Identify which cell holds the provided text, then report its [X, Y] central coordinate. 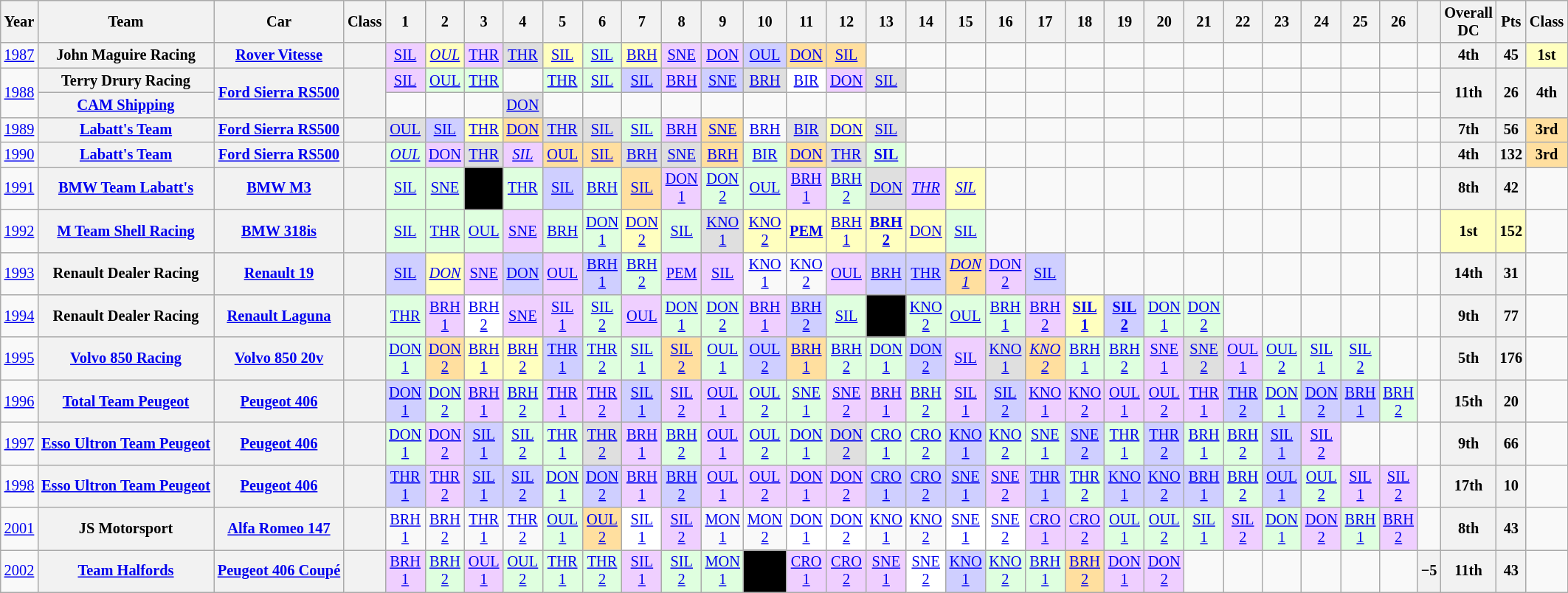
21 [1204, 21]
John Maguire Racing [125, 55]
1992 [19, 231]
11 [806, 21]
16 [1005, 21]
132 [1511, 155]
9 [723, 21]
CAM Shipping [125, 105]
45 [1511, 55]
3 [484, 21]
1996 [19, 401]
25 [1361, 21]
5th [1468, 358]
MON2 [764, 529]
BMW Team Labatt's [125, 188]
Renault Laguna [279, 316]
1997 [19, 443]
Volvo 850 20v [279, 358]
176 [1511, 358]
23 [1282, 21]
Team [125, 21]
15th [1468, 401]
17 [1045, 21]
2001 [19, 529]
12 [846, 21]
Terry Drury Racing [125, 80]
Pts [1511, 21]
JS Motorsport [125, 529]
Total Team Peugeot [125, 401]
Peugeot 406 Coupé [279, 571]
2 [445, 21]
17th [1468, 486]
Car [279, 21]
4 [522, 21]
7th [1468, 130]
77 [1511, 316]
152 [1511, 231]
13 [886, 21]
Year [19, 21]
1995 [19, 358]
1990 [19, 155]
1987 [19, 55]
1994 [19, 316]
Renault 19 [279, 274]
2002 [19, 571]
22 [1243, 21]
BMW M3 [279, 188]
6 [602, 21]
56 [1511, 130]
19 [1125, 21]
14th [1468, 274]
1998 [19, 486]
18 [1085, 21]
66 [1511, 443]
Alfa Romeo 147 [279, 529]
1993 [19, 274]
OverallDC [1468, 21]
5 [562, 21]
8 [682, 21]
−5 [1429, 571]
24 [1322, 21]
M Team Shell Racing [125, 231]
Rover Vitesse [279, 55]
31 [1511, 274]
1 [405, 21]
1988 [19, 93]
1991 [19, 188]
15 [966, 21]
7 [642, 21]
BMW 318is [279, 231]
1989 [19, 130]
Team Halfords [125, 571]
14 [926, 21]
Volvo 850 Racing [125, 358]
42 [1511, 188]
